Identify which cell holds the provided text, then report its (X, Y) central coordinate. 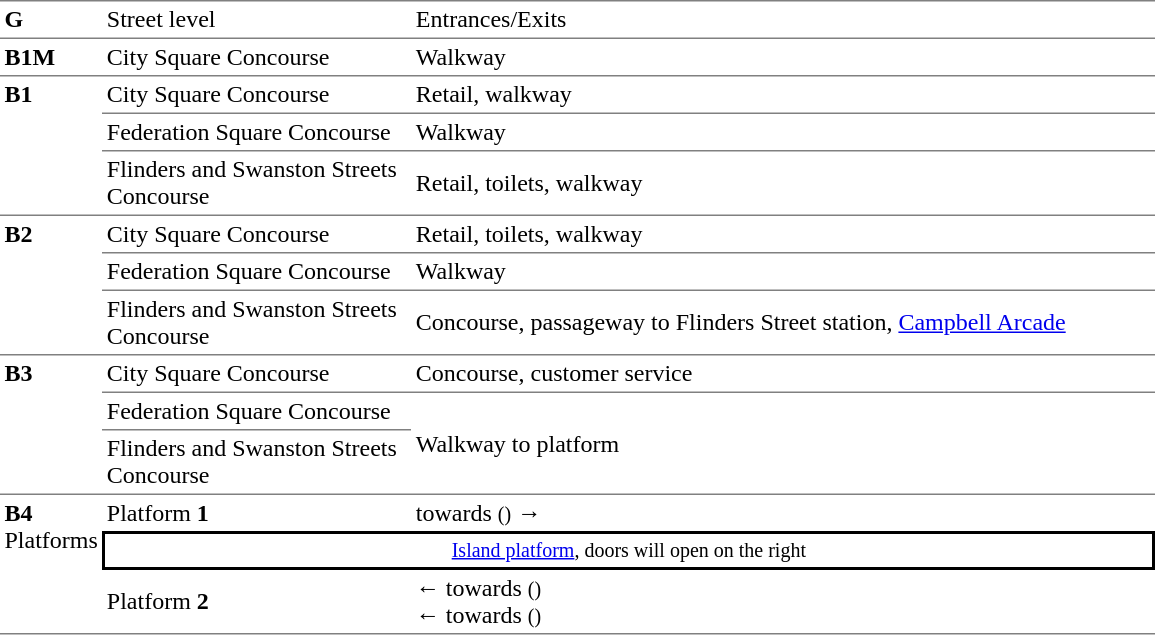
Retail, walkway (783, 95)
G (51, 20)
B4Platforms (51, 565)
Platform 2 (256, 602)
Walkway to platform (783, 444)
B3 (51, 426)
Street level (256, 20)
Island platform, doors will open on the right (628, 550)
Concourse, passageway to Flinders Street station, Campbell Arcade (783, 323)
Entrances/Exits (783, 20)
towards () → (783, 513)
← towards ()← towards () (783, 602)
B1 (51, 146)
Platform 1 (256, 513)
Concourse, customer service (783, 375)
B2 (51, 286)
B1M (51, 58)
